For the text-containing cell, return its midpoint in (x, y) coordinate format. 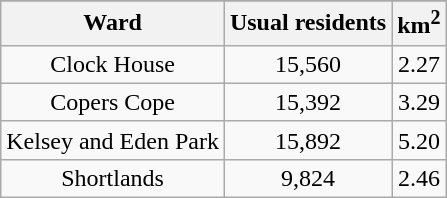
Shortlands (113, 178)
Clock House (113, 64)
9,824 (308, 178)
5.20 (419, 140)
Usual residents (308, 24)
Copers Cope (113, 102)
2.46 (419, 178)
15,392 (308, 102)
15,560 (308, 64)
3.29 (419, 102)
15,892 (308, 140)
Kelsey and Eden Park (113, 140)
2.27 (419, 64)
km2 (419, 24)
Ward (113, 24)
